Detect which cell encompasses the target text, then output its [x, y] center coordinate. 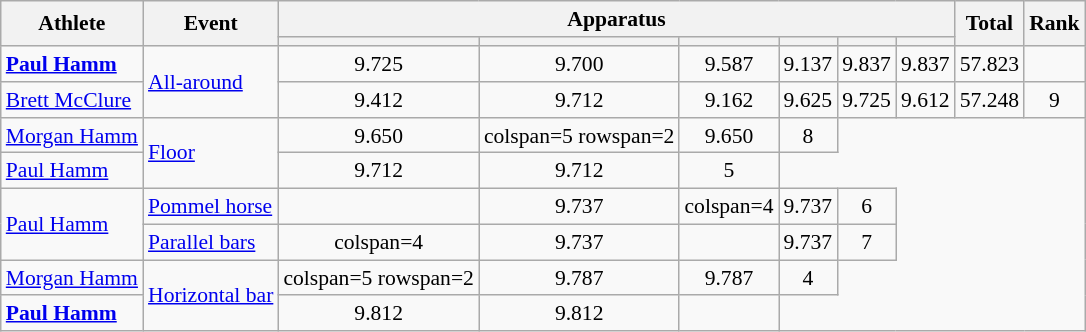
Floor [210, 154]
Total [990, 24]
Horizontal bar [210, 296]
9 [1054, 100]
57.823 [990, 64]
9.162 [728, 100]
9.412 [378, 100]
9.612 [926, 100]
Event [210, 24]
Apparatus [616, 19]
9.587 [728, 64]
9.137 [808, 64]
9.625 [808, 100]
7 [866, 243]
57.248 [990, 100]
Parallel bars [210, 243]
Pommel horse [210, 207]
4 [808, 278]
6 [866, 207]
All-around [210, 82]
Brett McClure [72, 100]
Athlete [72, 24]
9.700 [580, 64]
Rank [1054, 24]
5 [728, 171]
8 [808, 136]
